Search for the cell housing the specified text and yield its [X, Y] center coordinate. 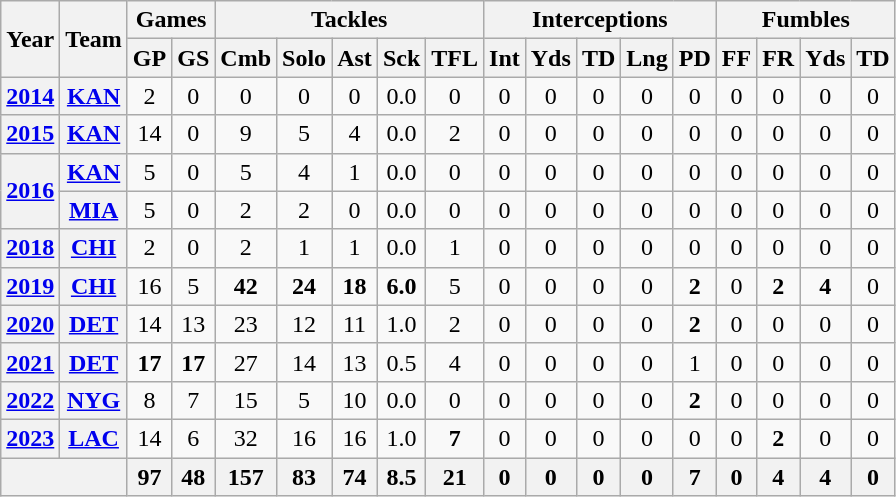
157 [246, 477]
2021 [30, 362]
FR [778, 58]
2023 [30, 438]
18 [355, 286]
Solo [304, 58]
0.5 [401, 362]
97 [149, 477]
48 [194, 477]
Year [30, 39]
6 [194, 438]
Interceptions [600, 20]
Fumbles [806, 20]
74 [355, 477]
10 [355, 400]
FF [736, 58]
2014 [30, 96]
Lng [647, 58]
2022 [30, 400]
9 [246, 134]
GS [194, 58]
PD [694, 58]
Cmb [246, 58]
2018 [30, 248]
Team [94, 39]
Games [170, 20]
11 [355, 324]
42 [246, 286]
15 [246, 400]
12 [304, 324]
27 [246, 362]
32 [246, 438]
LAC [94, 438]
83 [304, 477]
2019 [30, 286]
NYG [94, 400]
Int [505, 58]
2015 [30, 134]
6.0 [401, 286]
24 [304, 286]
2016 [30, 191]
MIA [94, 210]
Ast [355, 58]
Tackles [350, 20]
23 [246, 324]
Sck [401, 58]
21 [455, 477]
8 [149, 400]
GP [149, 58]
2020 [30, 324]
8.5 [401, 477]
TFL [455, 58]
